Return the [X, Y] coordinate for the center point of the cell that contains the specified text.  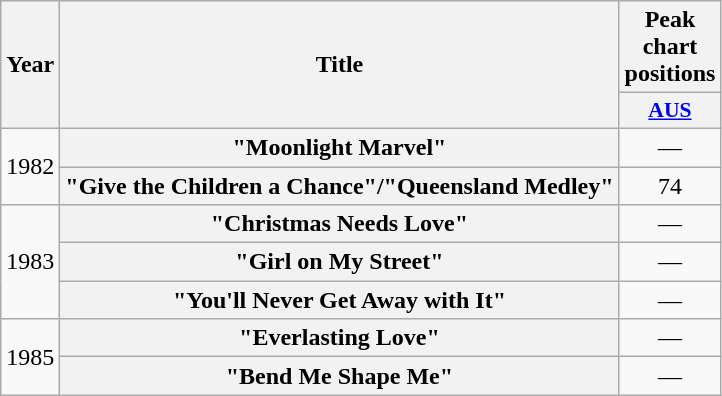
"Christmas Needs Love" [340, 224]
AUS [670, 111]
Title [340, 65]
Peak chart positions [670, 47]
74 [670, 185]
"Bend Me Shape Me" [340, 376]
Year [30, 65]
"You'll Never Get Away with It" [340, 300]
1982 [30, 166]
"Everlasting Love" [340, 338]
"Girl on My Street" [340, 262]
"Give the Children a Chance"/"Queensland Medley" [340, 185]
"Moonlight Marvel" [340, 147]
1985 [30, 357]
1983 [30, 262]
